Detect which cell encompasses the target text, then output its (x, y) center coordinate. 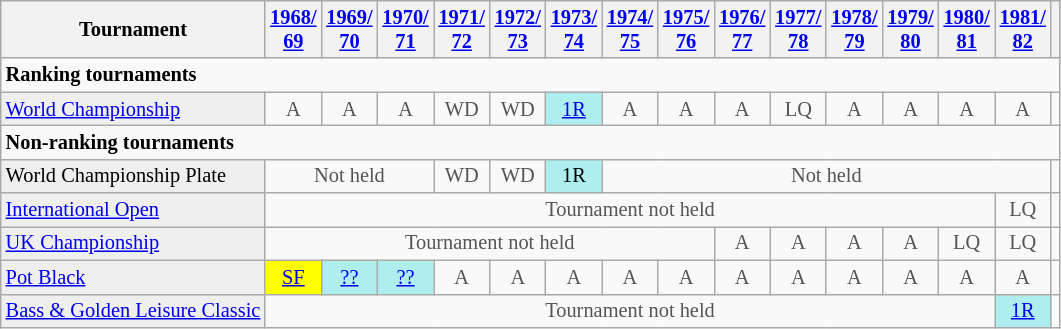
UK Championship (134, 243)
World Championship (134, 109)
1972/73 (518, 29)
1978/79 (854, 29)
SF (293, 277)
1970/71 (405, 29)
1979/80 (910, 29)
1974/75 (630, 29)
Ranking tournaments (531, 75)
1971/72 (462, 29)
Bass & Golden Leisure Classic (134, 311)
1981/82 (1023, 29)
Pot Black (134, 277)
World Championship Plate (134, 176)
1977/78 (798, 29)
1980/81 (967, 29)
Non-ranking tournaments (531, 142)
1973/74 (574, 29)
Tournament (134, 29)
1976/77 (742, 29)
International Open (134, 210)
1975/76 (686, 29)
1968/69 (293, 29)
1969/70 (349, 29)
